Extract the [x, y] coordinate from the center of the cell holding the provided text.  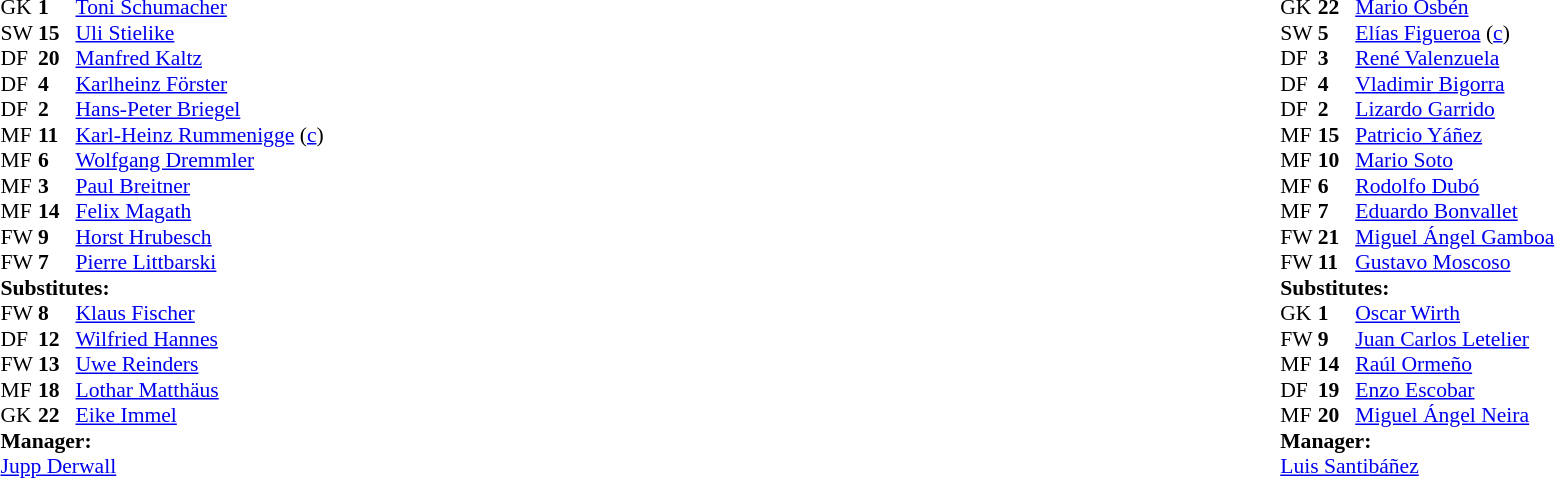
Eduardo Bonvallet [1454, 211]
Pierre Littbarski [200, 263]
Felix Magath [200, 211]
Miguel Ángel Gamboa [1454, 237]
Miguel Ángel Neira [1454, 415]
Lizardo Garrido [1454, 109]
19 [1337, 390]
Enzo Escobar [1454, 390]
Lothar Matthäus [200, 390]
Patricio Yáñez [1454, 135]
Juan Carlos Letelier [1454, 339]
13 [57, 365]
10 [1337, 161]
Hans-Peter Briegel [200, 109]
Wolfgang Dremmler [200, 161]
Elías Figueroa (c) [1454, 33]
Vladimir Bigorra [1454, 84]
Mario Soto [1454, 161]
5 [1337, 33]
Gustavo Moscoso [1454, 263]
21 [1337, 237]
Eike Immel [200, 415]
Uwe Reinders [200, 365]
Uli Stielike [200, 33]
Manfred Kaltz [200, 59]
18 [57, 390]
Horst Hrubesch [200, 237]
1 [1337, 313]
Rodolfo Dubó [1454, 186]
Wilfried Hannes [200, 339]
Klaus Fischer [200, 313]
12 [57, 339]
René Valenzuela [1454, 59]
Karlheinz Förster [200, 84]
Karl-Heinz Rummenigge (c) [200, 135]
8 [57, 313]
Raúl Ormeño [1454, 365]
Oscar Wirth [1454, 313]
Paul Breitner [200, 186]
22 [57, 415]
